Return the (X, Y) coordinate for the center point of the cell that contains the specified text.  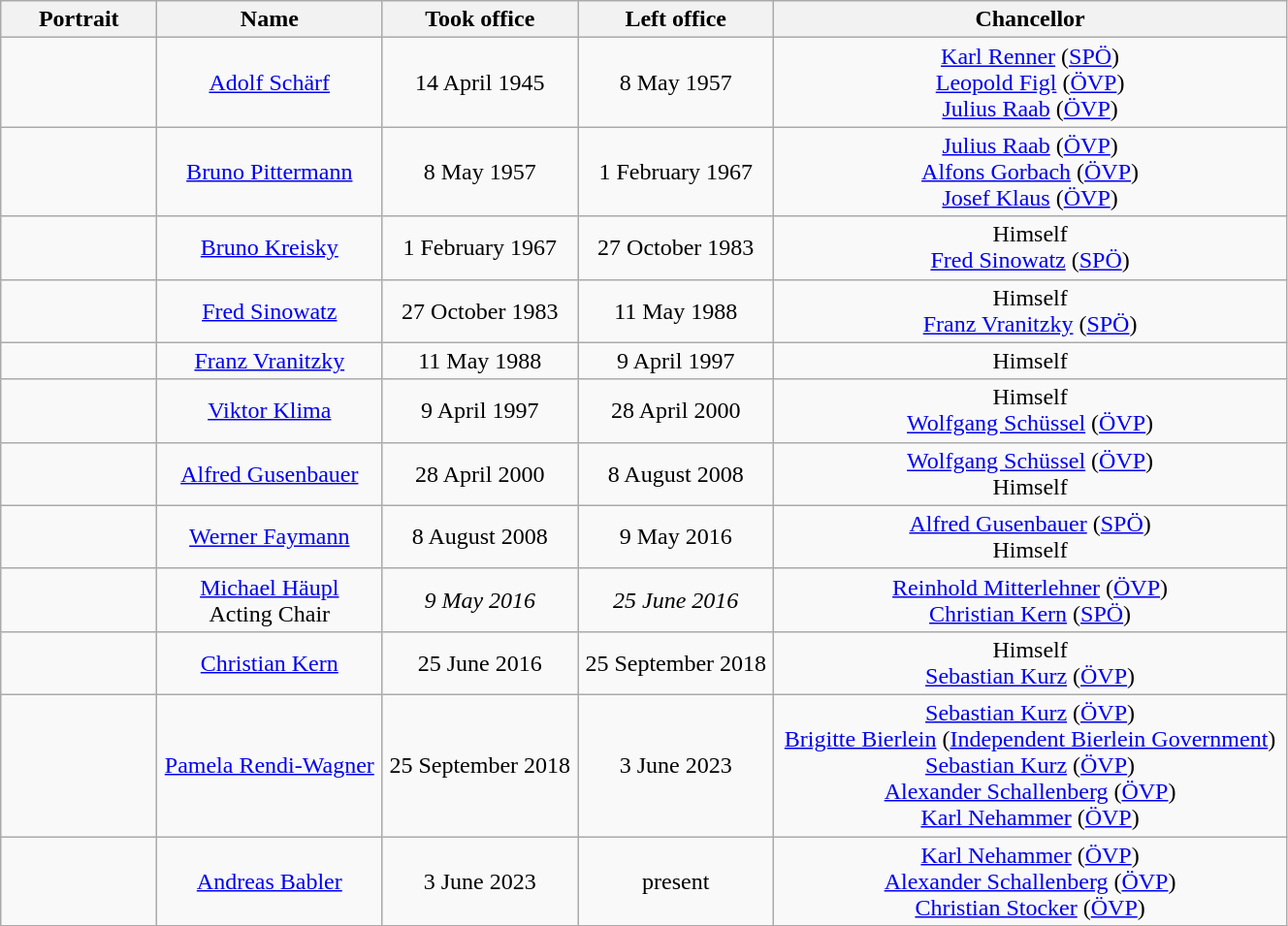
Karl Renner (SPÖ) Leopold Figl (ÖVP) Julius Raab (ÖVP) (1030, 82)
Alfred Gusenbauer (SPÖ) Himself (1030, 537)
HimselfWolfgang Schüssel (ÖVP) (1030, 411)
Himself (1030, 361)
Viktor Klima (270, 411)
Chancellor (1030, 19)
Andreas Babler (270, 880)
Julius Raab (ÖVP) Alfons Gorbach (ÖVP) Josef Klaus (ÖVP) (1030, 172)
Bruno Kreisky (270, 248)
Took office (480, 19)
Reinhold Mitterlehner (ÖVP) Christian Kern (SPÖ) (1030, 599)
Sebastian Kurz (ÖVP) Brigitte Bierlein (Independent Bierlein Government) Sebastian Kurz (ÖVP) Alexander Schallenberg (ÖVP) Karl Nehammer (ÖVP) (1030, 765)
present (676, 880)
Wolfgang Schüssel (ÖVP) Himself (1030, 473)
Bruno Pittermann (270, 172)
Pamela Rendi-Wagner (270, 765)
Fred Sinowatz (270, 310)
Himself Franz Vranitzky (SPÖ) (1030, 310)
Himself Fred Sinowatz (SPÖ) (1030, 248)
Name (270, 19)
Alfred Gusenbauer (270, 473)
14 April 1945 (480, 82)
Franz Vranitzky (270, 361)
Karl Nehammer (ÖVP)Alexander Schallenberg (ÖVP)Christian Stocker (ÖVP) (1030, 880)
Himself Sebastian Kurz (ÖVP) (1030, 663)
Christian Kern (270, 663)
Left office (676, 19)
Michael Häupl Acting Chair (270, 599)
Portrait (80, 19)
Werner Faymann (270, 537)
Adolf Schärf (270, 82)
